Output the (X, Y) coordinate of the center of the cell containing the given text.  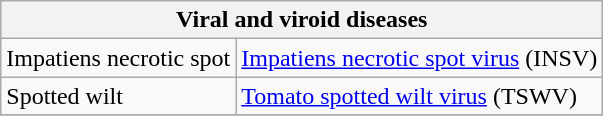
Impatiens necrotic spot virus (INSV) (420, 58)
Viral and viroid diseases (302, 20)
Tomato spotted wilt virus (TSWV) (420, 96)
Impatiens necrotic spot (118, 58)
Spotted wilt (118, 96)
